Return the (X, Y) coordinate for the center point of the cell that contains the specified text.  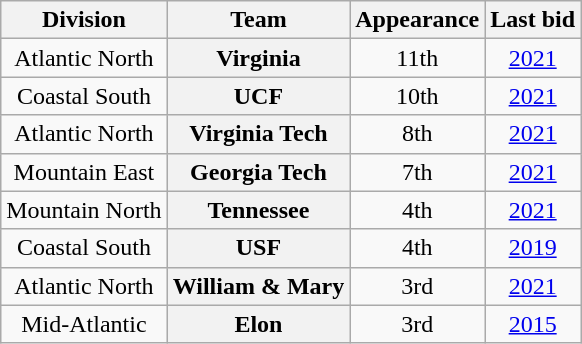
Tennessee (258, 210)
Virginia Tech (258, 134)
William & Mary (258, 286)
Mountain North (84, 210)
Appearance (418, 20)
2019 (533, 248)
Virginia (258, 58)
Elon (258, 324)
2015 (533, 324)
Georgia Tech (258, 172)
8th (418, 134)
Division (84, 20)
Mid-Atlantic (84, 324)
11th (418, 58)
USF (258, 248)
Last bid (533, 20)
10th (418, 96)
UCF (258, 96)
Mountain East (84, 172)
7th (418, 172)
Team (258, 20)
